Extract the (X, Y) coordinate from the center of the cell holding the provided text.  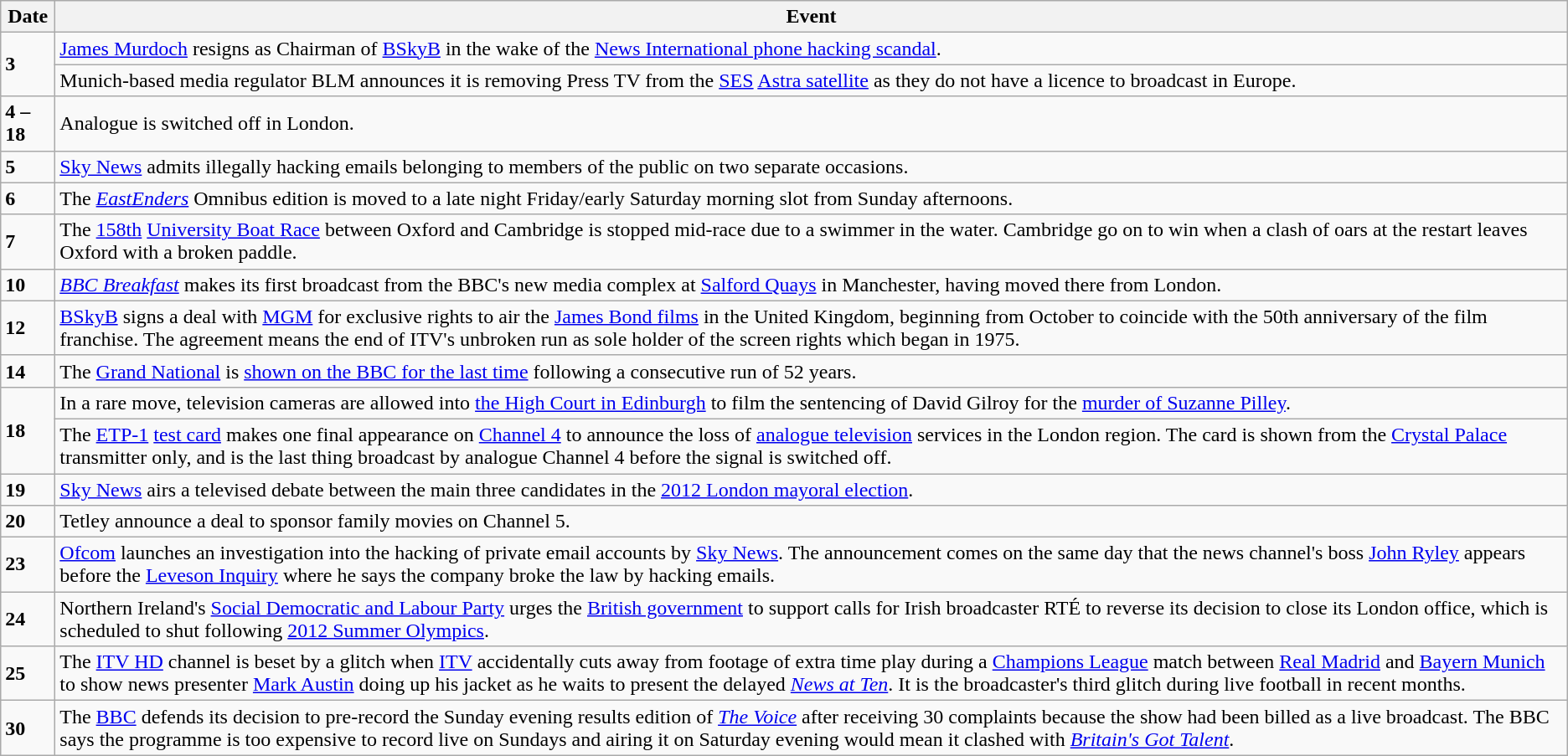
30 (28, 728)
23 (28, 564)
4 – 18 (28, 124)
Munich-based media regulator BLM announces it is removing Press TV from the SES Astra satellite as they do not have a licence to broadcast in Europe. (811, 80)
5 (28, 167)
3 (28, 64)
24 (28, 620)
Sky News airs a televised debate between the main three candidates in the 2012 London mayoral election. (811, 490)
12 (28, 328)
The Grand National is shown on the BBC for the last time following a consecutive run of 52 years. (811, 371)
18 (28, 430)
Date (28, 17)
Event (811, 17)
6 (28, 198)
19 (28, 490)
Sky News admits illegally hacking emails belonging to members of the public on two separate occasions. (811, 167)
BBC Breakfast makes its first broadcast from the BBC's new media complex at Salford Quays in Manchester, having moved there from London. (811, 285)
Tetley announce a deal to sponsor family movies on Channel 5. (811, 522)
25 (28, 673)
Analogue is switched off in London. (811, 124)
20 (28, 522)
James Murdoch resigns as Chairman of BSkyB in the wake of the News International phone hacking scandal. (811, 49)
The EastEnders Omnibus edition is moved to a late night Friday/early Saturday morning slot from Sunday afternoons. (811, 198)
10 (28, 285)
7 (28, 241)
14 (28, 371)
